Locate the cell with the specified text and output its [X, Y] center coordinate. 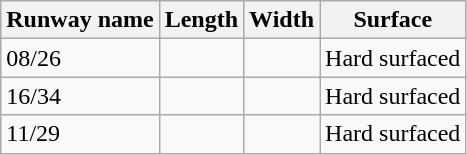
Width [282, 20]
16/34 [80, 96]
Runway name [80, 20]
Surface [393, 20]
Length [201, 20]
08/26 [80, 58]
11/29 [80, 134]
